Return the [X, Y] coordinate for the center point of the cell that contains the specified text.  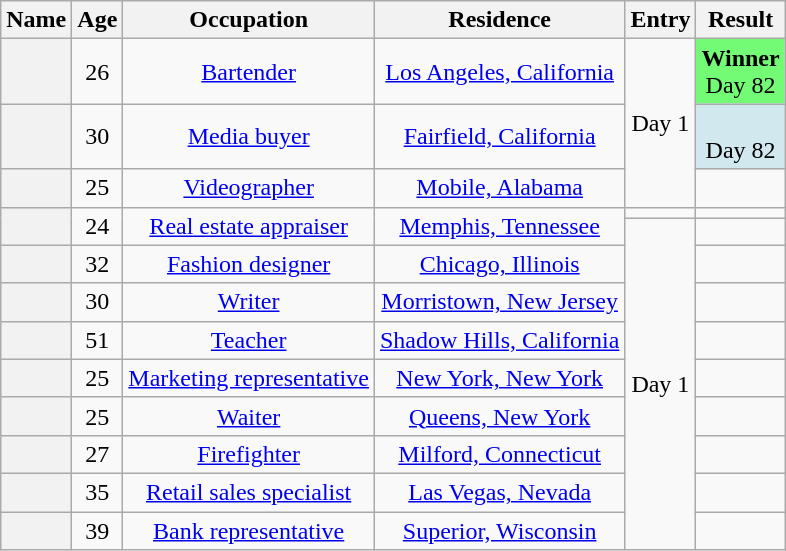
Writer [249, 302]
Fairfield, California [499, 136]
Bartender [249, 72]
Chicago, Illinois [499, 264]
Las Vegas, Nevada [499, 492]
Name [36, 20]
Shadow Hills, California [499, 340]
Superior, Wisconsin [499, 531]
Queens, New York [499, 416]
32 [98, 264]
Teacher [249, 340]
Real estate appraiser [249, 226]
Mobile, Alabama [499, 188]
New York, New York [499, 378]
27 [98, 454]
Residence [499, 20]
35 [98, 492]
Los Angeles, California [499, 72]
Retail sales specialist [249, 492]
24 [98, 226]
Morristown, New Jersey [499, 302]
Milford, Connecticut [499, 454]
Fashion designer [249, 264]
Bank representative [249, 531]
Videographer [249, 188]
Age [98, 20]
Day 82 [740, 136]
Waiter [249, 416]
Result [740, 20]
Marketing representative [249, 378]
WinnerDay 82 [740, 72]
Firefighter [249, 454]
26 [98, 72]
Memphis, Tennessee [499, 226]
Entry [660, 20]
Occupation [249, 20]
51 [98, 340]
Media buyer [249, 136]
39 [98, 531]
